Return [x, y] of the center of cell containing provided text 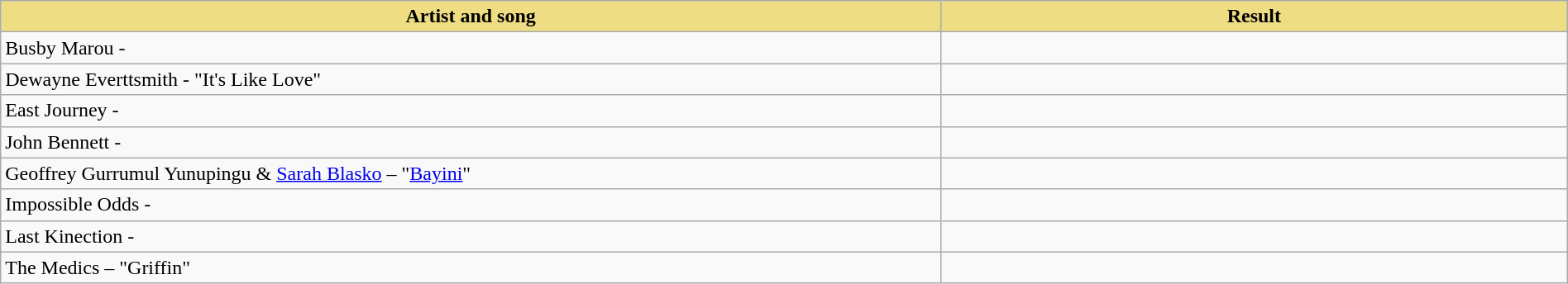
Dewayne Everttsmith - "It's Like Love" [471, 79]
Artist and song [471, 17]
East Journey - [471, 111]
Geoffrey Gurrumul Yunupingu & Sarah Blasko – "Bayini" [471, 173]
Last Kinection - [471, 236]
Result [1254, 17]
Impossible Odds - [471, 205]
John Bennett - [471, 142]
Busby Marou - [471, 48]
The Medics – "Griffin" [471, 267]
